For the text-containing cell, return its midpoint in (x, y) coordinate format. 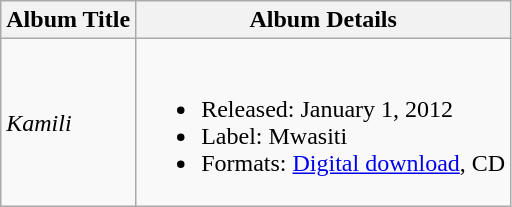
Album Details (324, 20)
Released: January 1, 2012Label: MwasitiFormats: Digital download, CD (324, 122)
Kamili (68, 122)
Album Title (68, 20)
